For the text-containing cell, return its midpoint in [x, y] coordinate format. 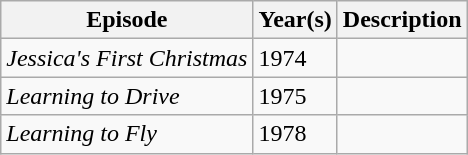
1975 [295, 96]
Learning to Drive [127, 96]
1978 [295, 134]
Learning to Fly [127, 134]
Jessica's First Christmas [127, 58]
Description [402, 20]
1974 [295, 58]
Year(s) [295, 20]
Episode [127, 20]
